From the cell containing the given text, extract its center point as [x, y] coordinate. 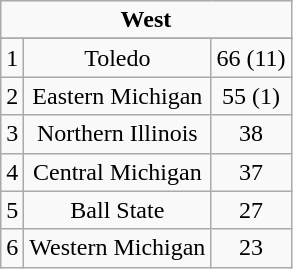
Northern Illinois [118, 134]
4 [12, 172]
37 [251, 172]
Western Michigan [118, 248]
23 [251, 248]
6 [12, 248]
3 [12, 134]
27 [251, 210]
Central Michigan [118, 172]
Eastern Michigan [118, 96]
2 [12, 96]
Toledo [118, 58]
38 [251, 134]
66 (11) [251, 58]
West [146, 20]
1 [12, 58]
Ball State [118, 210]
5 [12, 210]
55 (1) [251, 96]
